Determine the [X, Y] coordinate at the center of the cell enclosing the given text.  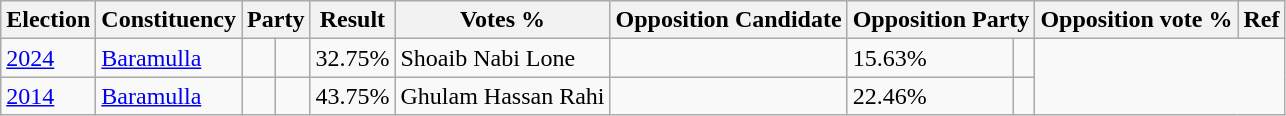
22.46% [930, 96]
Ref [1262, 20]
Opposition Party [941, 20]
2024 [48, 58]
Constituency [169, 20]
Opposition Candidate [728, 20]
Election [48, 20]
Ghulam Hassan Rahi [502, 96]
Votes % [502, 20]
43.75% [352, 96]
Party [276, 20]
Result [352, 20]
Opposition vote % [1136, 20]
32.75% [352, 58]
2014 [48, 96]
Shoaib Nabi Lone [502, 58]
15.63% [930, 58]
